Determine the [X, Y] coordinate at the center of the cell enclosing the given text.  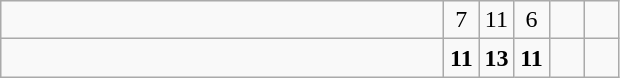
7 [462, 20]
13 [496, 58]
6 [532, 20]
